Determine the (x, y) coordinate at the center of the cell enclosing the given text.  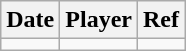
Date (30, 20)
Ref (160, 20)
Player (99, 20)
